Provide the (X, Y) coordinate of the cell's center where the given text is located.  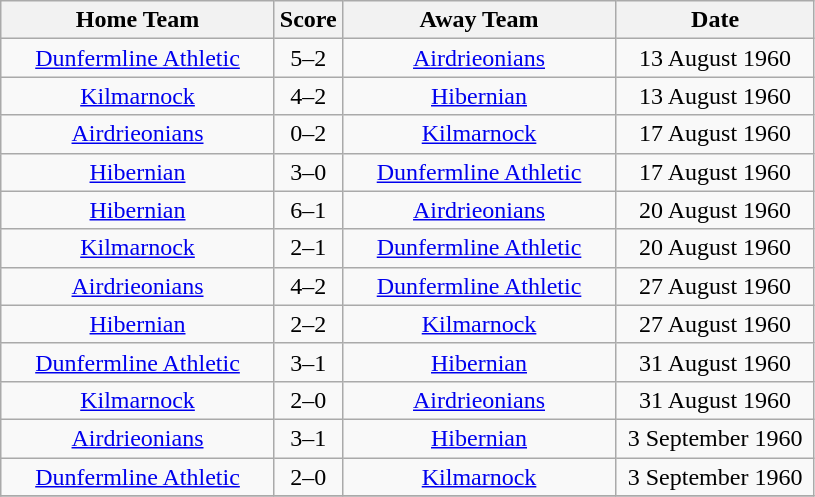
5–2 (308, 58)
Home Team (138, 20)
2–1 (308, 248)
6–1 (308, 210)
Date (716, 20)
2–2 (308, 324)
3–0 (308, 172)
Score (308, 20)
0–2 (308, 134)
Away Team (479, 20)
